From the cell containing the given text, extract its center point as [x, y] coordinate. 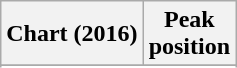
Chart (2016) [72, 34]
Peak position [189, 34]
